Return (x, y) of the center of cell containing provided text 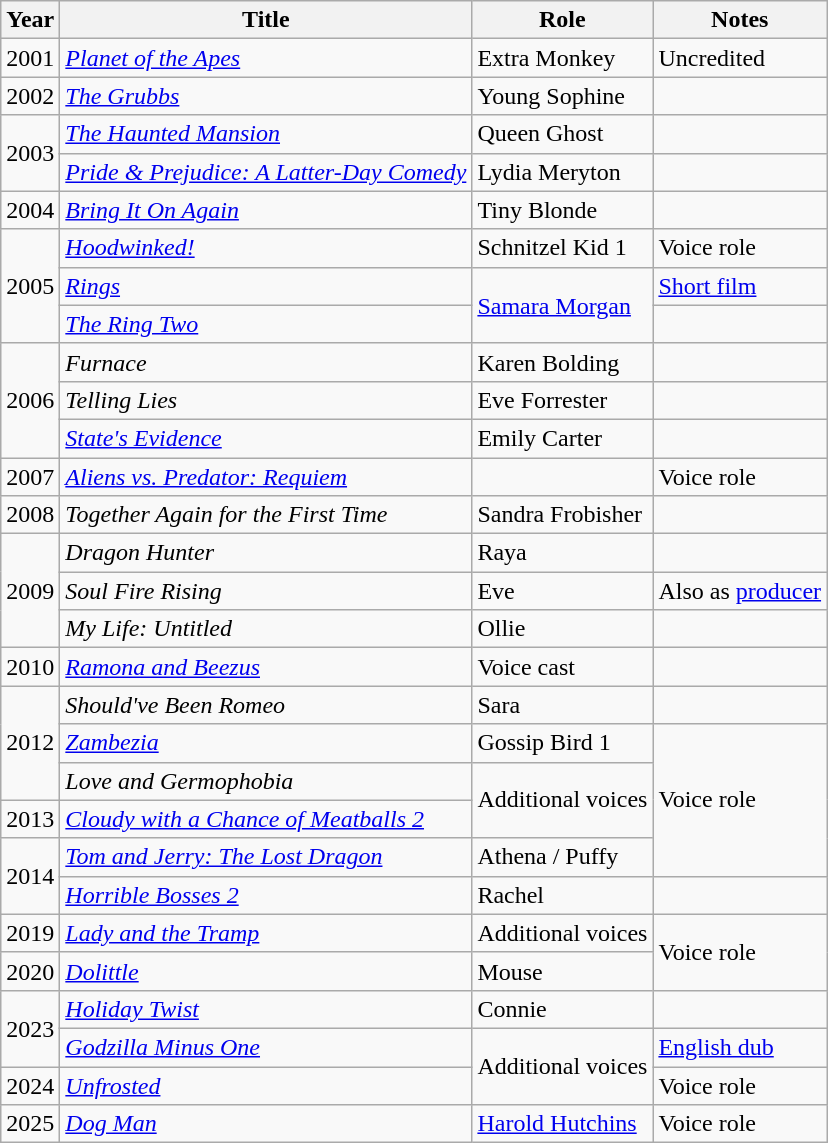
2025 (30, 1124)
Ramona and Beezus (266, 667)
Extra Monkey (562, 58)
2012 (30, 743)
Zambezia (266, 743)
Holiday Twist (266, 1009)
2004 (30, 210)
Hoodwinked! (266, 248)
Uncredited (740, 58)
Unfrosted (266, 1085)
Lady and the Tramp (266, 933)
Mouse (562, 971)
Lydia Meryton (562, 172)
Godzilla Minus One (266, 1047)
Planet of the Apes (266, 58)
Should've Been Romeo (266, 705)
2002 (30, 96)
Also as producer (740, 591)
2006 (30, 400)
2008 (30, 515)
2013 (30, 819)
Notes (740, 20)
Dog Man (266, 1124)
Rings (266, 286)
Raya (562, 553)
Short film (740, 286)
2014 (30, 876)
Horrible Bosses 2 (266, 895)
Schnitzel Kid 1 (562, 248)
Sara (562, 705)
Aliens vs. Predator: Requiem (266, 477)
Voice cast (562, 667)
The Grubbs (266, 96)
Athena / Puffy (562, 857)
Soul Fire Rising (266, 591)
Sandra Frobisher (562, 515)
The Haunted Mansion (266, 134)
Together Again for the First Time (266, 515)
Pride & Prejudice: A Latter-Day Comedy (266, 172)
Bring It On Again (266, 210)
Year (30, 20)
Emily Carter (562, 438)
Samara Morgan (562, 305)
Eve Forrester (562, 400)
2003 (30, 153)
English dub (740, 1047)
2010 (30, 667)
2020 (30, 971)
The Ring Two (266, 324)
Eve (562, 591)
2019 (30, 933)
Role (562, 20)
2009 (30, 591)
Telling Lies (266, 400)
Harold Hutchins (562, 1124)
Tom and Jerry: The Lost Dragon (266, 857)
Karen Bolding (562, 362)
Queen Ghost (562, 134)
2007 (30, 477)
2005 (30, 286)
Furnace (266, 362)
2024 (30, 1085)
Gossip Bird 1 (562, 743)
Dragon Hunter (266, 553)
Dolittle (266, 971)
Young Sophine (562, 96)
2023 (30, 1028)
Tiny Blonde (562, 210)
Love and Germophobia (266, 781)
Cloudy with a Chance of Meatballs 2 (266, 819)
Title (266, 20)
Connie (562, 1009)
2001 (30, 58)
Ollie (562, 629)
My Life: Untitled (266, 629)
Rachel (562, 895)
State's Evidence (266, 438)
